Search for the cell housing the specified text and yield its [X, Y] center coordinate. 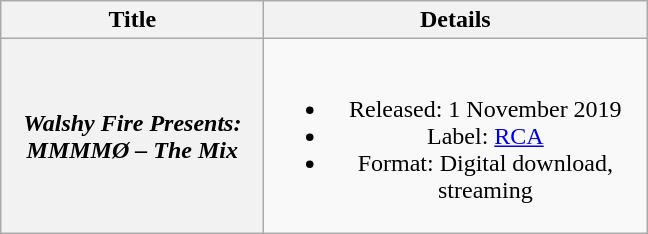
Title [132, 20]
Released: 1 November 2019Label: RCAFormat: Digital download, streaming [456, 136]
Details [456, 20]
Walshy Fire Presents: MMMMØ – The Mix [132, 136]
